Identify which cell holds the provided text, then report its [x, y] central coordinate. 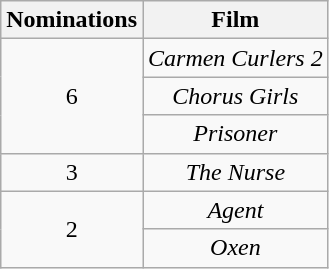
Film [235, 20]
2 [72, 229]
Prisoner [235, 134]
3 [72, 172]
Agent [235, 210]
6 [72, 96]
Carmen Curlers 2 [235, 58]
Nominations [72, 20]
The Nurse [235, 172]
Chorus Girls [235, 96]
Oxen [235, 248]
